Detect which cell encompasses the target text, then output its (x, y) center coordinate. 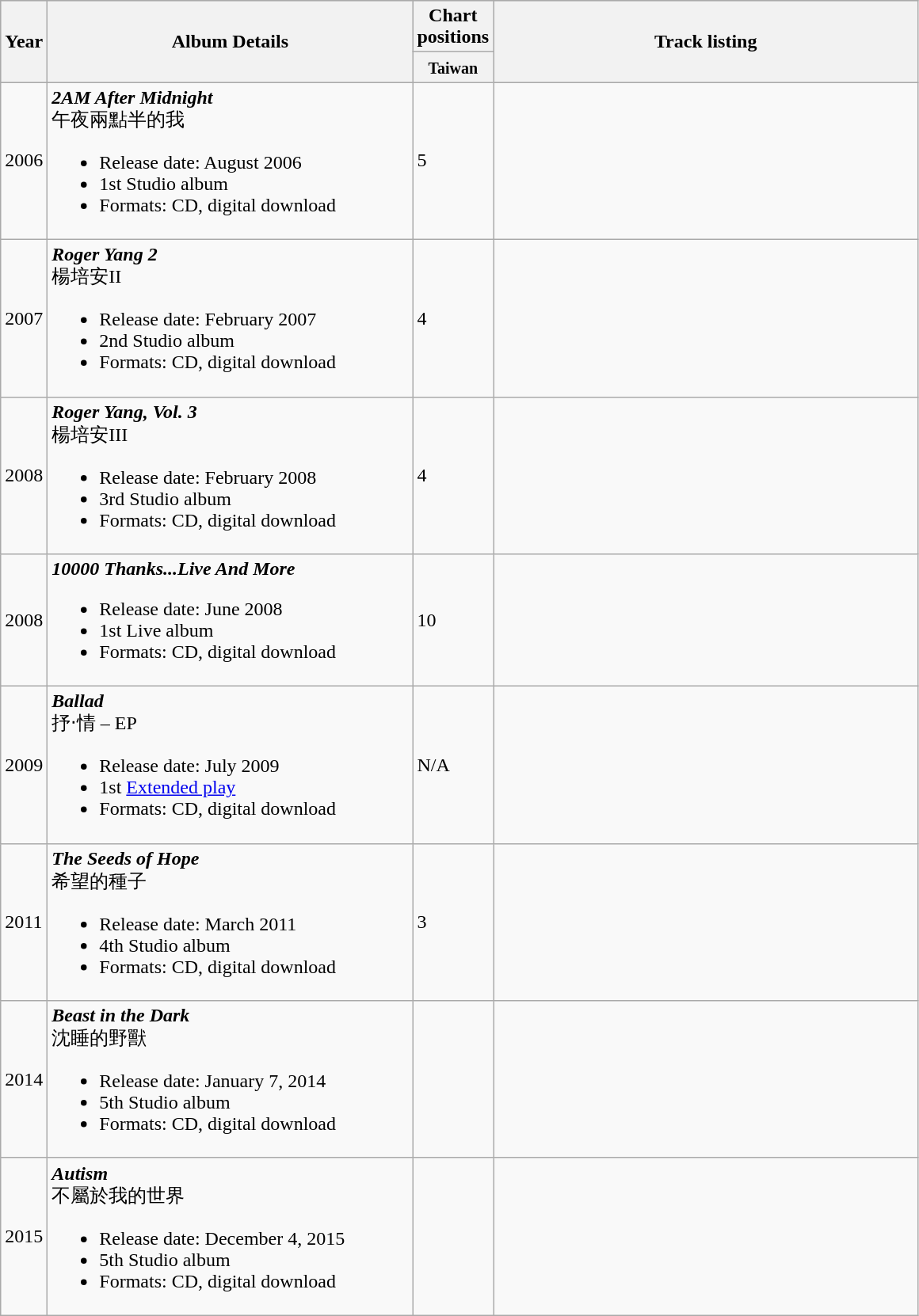
Taiwan (453, 67)
Roger Yang, Vol. 3楊培安IIIRelease date: February 20083rd Studio albumFormats: CD, digital download (230, 475)
10 (453, 621)
Autism不屬於我的世界Release date: December 4, 20155th Studio albumFormats: CD, digital download (230, 1237)
Beast in the Dark沈睡的野獸Release date: January 7, 20145th Studio albumFormats: CD, digital download (230, 1080)
2AM After Midnight午夜兩點半的我Release date: August 20061st Studio albumFormats: CD, digital download (230, 162)
3 (453, 922)
Chart positions (453, 27)
2007 (24, 318)
Roger Yang 2 楊培安IIRelease date: February 20072nd Studio albumFormats: CD, digital download (230, 318)
2015 (24, 1237)
2006 (24, 162)
10000 Thanks...Live And MoreRelease date: June 20081st Live albumFormats: CD, digital download (230, 621)
2014 (24, 1080)
5 (453, 162)
Ballad抒‧情 – EPRelease date: July 20091st Extended playFormats: CD, digital download (230, 765)
Track listing (706, 41)
2009 (24, 765)
N/A (453, 765)
2011 (24, 922)
The Seeds of Hope希望的種子Release date: March 20114th Studio albumFormats: CD, digital download (230, 922)
Album Details (230, 41)
Year (24, 41)
